Return [x, y] of the center of cell containing provided text 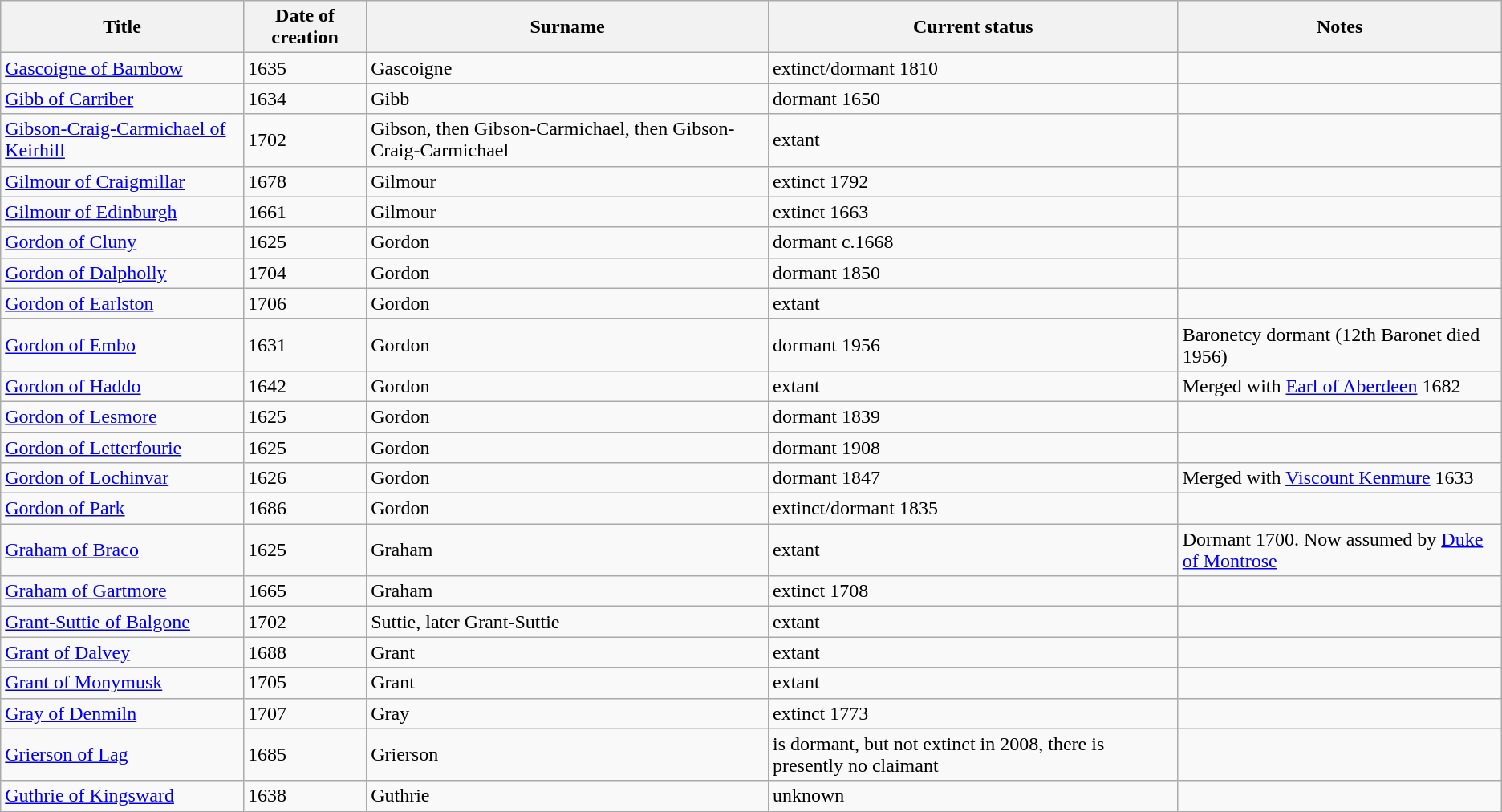
Gordon of Lochinvar [122, 478]
Surname [568, 27]
Gibb [568, 99]
Gordon of Park [122, 509]
extinct/dormant 1810 [972, 68]
Merged with Earl of Aberdeen 1682 [1340, 386]
Dormant 1700. Now assumed by Duke of Montrose [1340, 550]
1706 [305, 303]
1631 [305, 345]
Gray [568, 713]
Current status [972, 27]
Guthrie of Kingsward [122, 796]
Gilmour of Craigmillar [122, 181]
dormant 1956 [972, 345]
dormant 1650 [972, 99]
Graham of Gartmore [122, 591]
Gibb of Carriber [122, 99]
1688 [305, 652]
1686 [305, 509]
Gordon of Dalpholly [122, 273]
Gibson-Craig-Carmichael of Keirhill [122, 140]
dormant 1847 [972, 478]
Baronetcy dormant (12th Baronet died 1956) [1340, 345]
Suttie, later Grant-Suttie [568, 622]
extinct 1663 [972, 212]
unknown [972, 796]
1685 [305, 754]
Grant-Suttie of Balgone [122, 622]
1638 [305, 796]
dormant 1839 [972, 416]
Grierson [568, 754]
Gilmour of Edinburgh [122, 212]
extinct/dormant 1835 [972, 509]
1704 [305, 273]
extinct 1773 [972, 713]
Gibson, then Gibson-Carmichael, then Gibson-Craig-Carmichael [568, 140]
Gordon of Haddo [122, 386]
1626 [305, 478]
Gordon of Embo [122, 345]
Merged with Viscount Kenmure 1633 [1340, 478]
1705 [305, 683]
Guthrie [568, 796]
extinct 1708 [972, 591]
Gordon of Earlston [122, 303]
1665 [305, 591]
1707 [305, 713]
1678 [305, 181]
Gray of Denmiln [122, 713]
Grant of Dalvey [122, 652]
extinct 1792 [972, 181]
Gordon of Lesmore [122, 416]
Gascoigne [568, 68]
Notes [1340, 27]
1634 [305, 99]
1661 [305, 212]
Graham of Braco [122, 550]
Grant of Monymusk [122, 683]
dormant 1850 [972, 273]
1642 [305, 386]
dormant 1908 [972, 447]
1635 [305, 68]
Gordon of Cluny [122, 242]
Gordon of Letterfourie [122, 447]
is dormant, but not extinct in 2008, there is presently no claimant [972, 754]
Title [122, 27]
Date of creation [305, 27]
Gascoigne of Barnbow [122, 68]
dormant c.1668 [972, 242]
Grierson of Lag [122, 754]
